Return the (x, y) coordinate for the center point of the cell that contains the specified text.  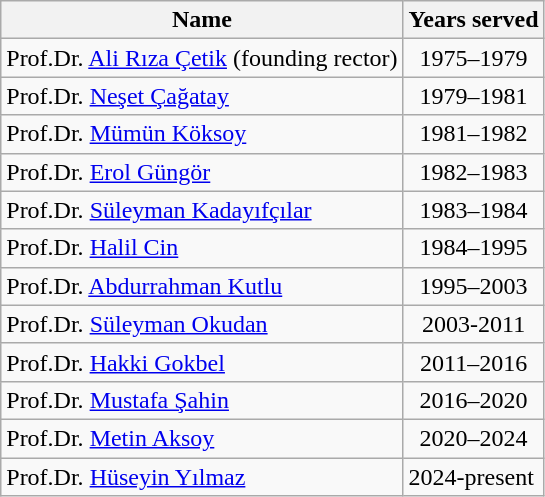
1984–1995 (474, 248)
Years served (474, 20)
Prof.Dr. Erol Güngör (202, 172)
2024-present (474, 477)
Prof.Dr. Neşet Çağatay (202, 96)
Prof.Dr. Hakki Gokbel (202, 362)
2020–2024 (474, 438)
1975–1979 (474, 58)
1995–2003 (474, 286)
Prof.Dr. Süleyman Kadayıfçılar (202, 210)
Prof.Dr. Ali Rıza Çetik (founding rector) (202, 58)
Prof.Dr. Halil Cin (202, 248)
2011–2016 (474, 362)
Prof.Dr. Süleyman Okudan (202, 324)
1983–1984 (474, 210)
2016–2020 (474, 400)
Prof.Dr. Abdurrahman Kutlu (202, 286)
Name (202, 20)
1979–1981 (474, 96)
Prof.Dr. Metin Aksoy (202, 438)
Prof.Dr. Mümün Köksoy (202, 134)
Prof.Dr. Mustafa Şahin (202, 400)
1982–1983 (474, 172)
2003-2011 (474, 324)
Prof.Dr. Hüseyin Yılmaz (202, 477)
1981–1982 (474, 134)
